Locate the cell with the specified text and output its (X, Y) center coordinate. 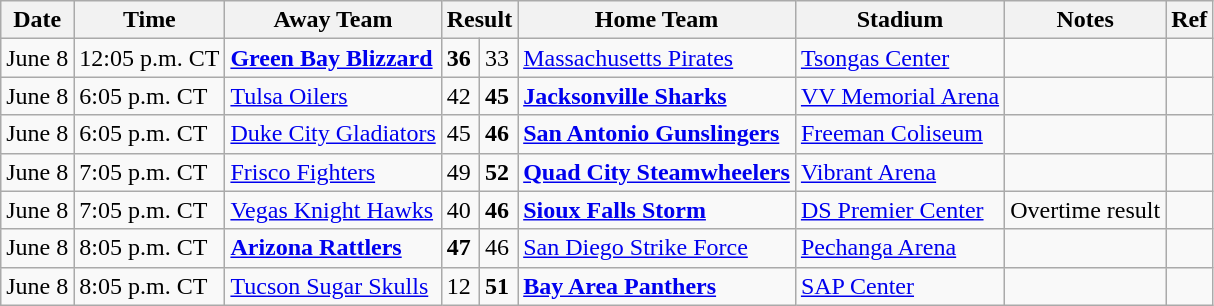
Overtime result (1086, 210)
49 (460, 172)
36 (460, 58)
DS Premier Center (900, 210)
Notes (1086, 20)
Tucson Sugar Skulls (333, 286)
Quad City Steamwheelers (657, 172)
Away Team (333, 20)
VV Memorial Arena (900, 96)
Green Bay Blizzard (333, 58)
12 (460, 286)
Date (38, 20)
42 (460, 96)
Tsongas Center (900, 58)
Sioux Falls Storm (657, 210)
40 (460, 210)
Vibrant Arena (900, 172)
Result (479, 20)
San Diego Strike Force (657, 248)
52 (498, 172)
Bay Area Panthers (657, 286)
Vegas Knight Hawks (333, 210)
47 (460, 248)
SAP Center (900, 286)
Tulsa Oilers (333, 96)
51 (498, 286)
Jacksonville Sharks (657, 96)
Freeman Coliseum (900, 134)
Frisco Fighters (333, 172)
Home Team (657, 20)
12:05 p.m. CT (150, 58)
33 (498, 58)
Massachusetts Pirates (657, 58)
Time (150, 20)
Ref (1190, 20)
Duke City Gladiators (333, 134)
Arizona Rattlers (333, 248)
Pechanga Arena (900, 248)
Stadium (900, 20)
San Antonio Gunslingers (657, 134)
